Locate the cell with the specified text and output its (x, y) center coordinate. 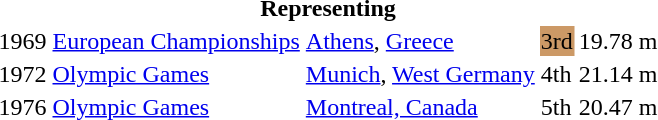
4th (556, 74)
3rd (556, 41)
European Championships (176, 41)
Munich, West Germany (420, 74)
Athens, Greece (420, 41)
Olympic Games (176, 74)
